Provide the [X, Y] coordinate of the cell's center where the given text is located.  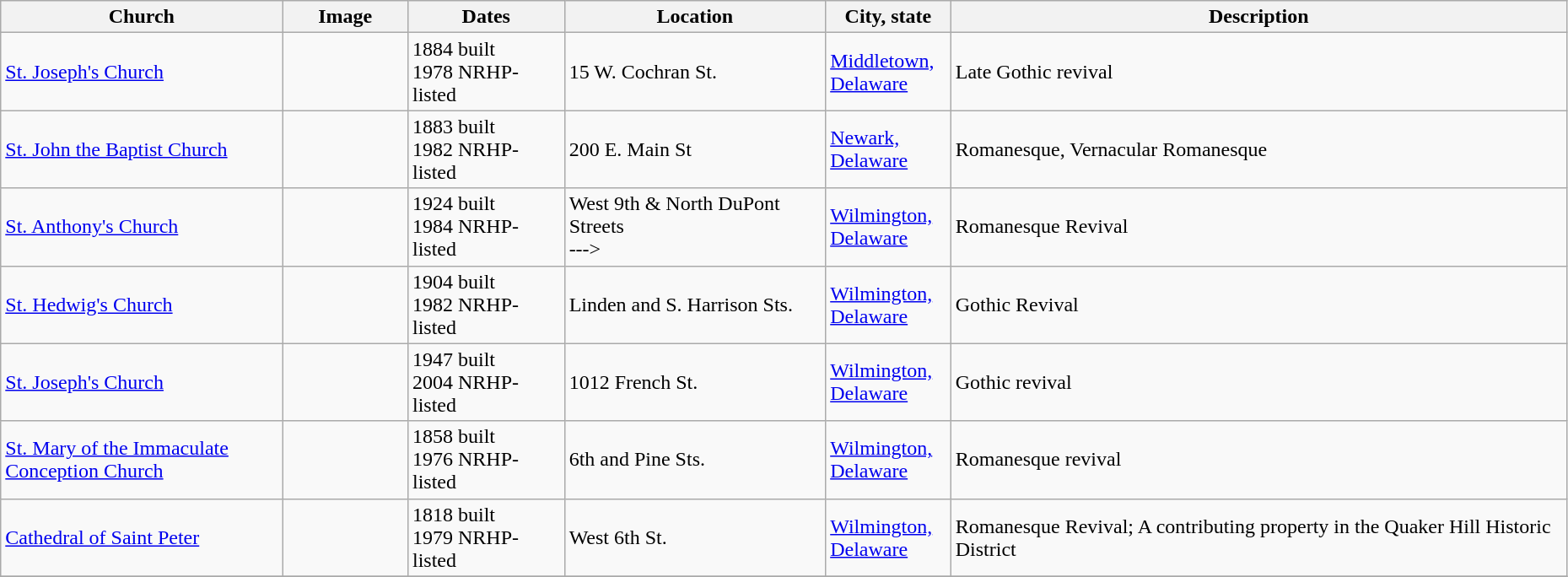
Late Gothic revival [1258, 72]
Newark, Delaware [889, 149]
St. Anthony's Church [142, 227]
City, state [889, 17]
1884 built1978 NRHP-listed [486, 72]
1858 built1976 NRHP-listed [486, 460]
Church [142, 17]
Image [346, 17]
Location [695, 17]
1947 built2004 NRHP-listed [486, 382]
Romanesque, Vernacular Romanesque [1258, 149]
St. John the Baptist Church [142, 149]
Middletown, Delaware [889, 72]
Linden and S. Harrison Sts. [695, 305]
1818 built1979 NRHP-listed [486, 537]
Romanesque Revival; A contributing property in the Quaker Hill Historic District [1258, 537]
200 E. Main St [695, 149]
1924 built1984 NRHP-listed [486, 227]
1904 built1982 NRHP-listed [486, 305]
1012 French St. [695, 382]
Description [1258, 17]
St. Hedwig's Church [142, 305]
1883 built1982 NRHP-listed [486, 149]
Gothic revival [1258, 382]
West 6th St. [695, 537]
Romanesque Revival [1258, 227]
St. Mary of the Immaculate Conception Church [142, 460]
Romanesque revival [1258, 460]
6th and Pine Sts. [695, 460]
Dates [486, 17]
15 W. Cochran St. [695, 72]
West 9th & North DuPont Streets---> [695, 227]
Cathedral of Saint Peter [142, 537]
Gothic Revival [1258, 305]
